Extract the (X, Y) coordinate from the center of the cell holding the provided text.  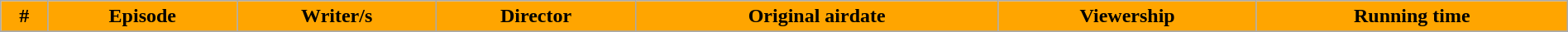
Director (536, 16)
Viewership (1127, 16)
# (25, 16)
Writer/s (337, 16)
Episode (142, 16)
Original airdate (816, 16)
Running time (1412, 16)
